For the text-containing cell, return its midpoint in (x, y) coordinate format. 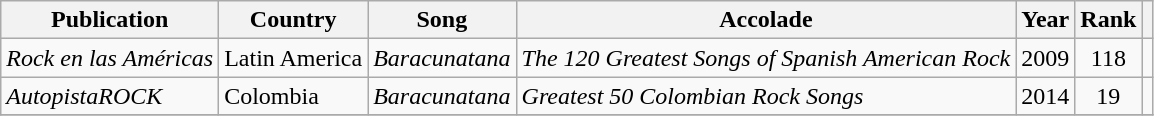
19 (1108, 96)
Latin America (294, 58)
Year (1046, 20)
AutopistaROCK (110, 96)
2009 (1046, 58)
118 (1108, 58)
Greatest 50 Colombian Rock Songs (766, 96)
The 120 Greatest Songs of Spanish American Rock (766, 58)
Publication (110, 20)
Accolade (766, 20)
Rock en las Américas (110, 58)
2014 (1046, 96)
Colombia (294, 96)
Song (442, 20)
Country (294, 20)
Rank (1108, 20)
